Search for the cell housing the specified text and yield its (X, Y) center coordinate. 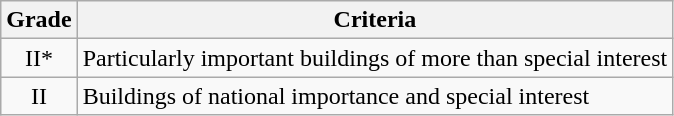
II* (39, 58)
Buildings of national importance and special interest (375, 96)
Criteria (375, 20)
II (39, 96)
Grade (39, 20)
Particularly important buildings of more than special interest (375, 58)
